Pinpoint the cell where the given text exists, returning its (x, y) midpoint coordinate. 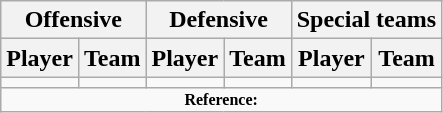
Offensive (74, 20)
Special teams (366, 20)
Reference: (222, 100)
Defensive (218, 20)
